Scan for the cell matching the given text and deliver its [x, y] coordinate at center. 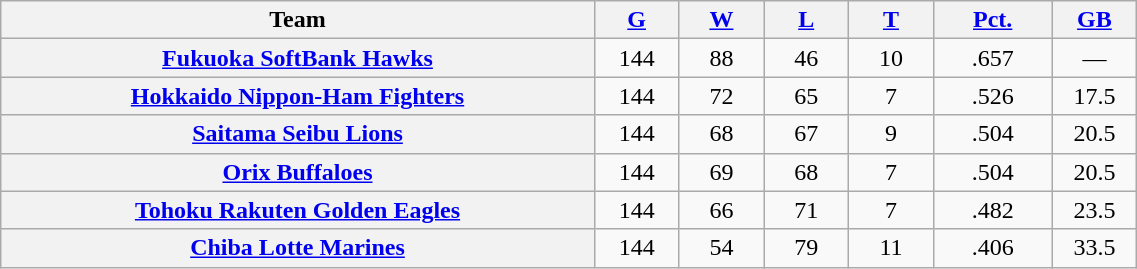
88 [722, 58]
46 [806, 58]
65 [806, 96]
9 [892, 134]
66 [722, 210]
.406 [992, 248]
— [1094, 58]
Hokkaido Nippon-Ham Fighters [298, 96]
T [892, 20]
Fukuoka SoftBank Hawks [298, 58]
GB [1094, 20]
.526 [992, 96]
54 [722, 248]
G [636, 20]
79 [806, 248]
W [722, 20]
71 [806, 210]
Pct. [992, 20]
L [806, 20]
23.5 [1094, 210]
.657 [992, 58]
Orix Buffaloes [298, 172]
10 [892, 58]
Chiba Lotte Marines [298, 248]
Saitama Seibu Lions [298, 134]
.482 [992, 210]
17.5 [1094, 96]
67 [806, 134]
72 [722, 96]
33.5 [1094, 248]
11 [892, 248]
69 [722, 172]
Tohoku Rakuten Golden Eagles [298, 210]
Team [298, 20]
